Scan for the cell matching the given text and deliver its (x, y) coordinate at center. 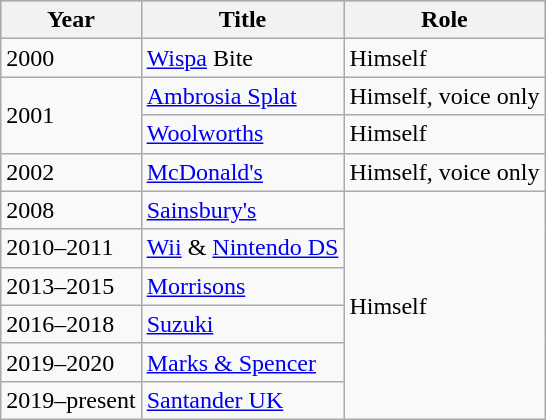
2019–present (71, 400)
McDonald's (242, 172)
2010–2011 (71, 248)
Wii & Nintendo DS (242, 248)
Suzuki (242, 324)
Santander UK (242, 400)
Role (444, 20)
2019–2020 (71, 362)
Woolworths (242, 134)
Wispa Bite (242, 58)
2013–2015 (71, 286)
Morrisons (242, 286)
Marks & Spencer (242, 362)
Year (71, 20)
Sainsbury's (242, 210)
Ambrosia Splat (242, 96)
2002 (71, 172)
2001 (71, 115)
2016–2018 (71, 324)
Title (242, 20)
2000 (71, 58)
2008 (71, 210)
